From the cell containing the given text, extract its center point as [x, y] coordinate. 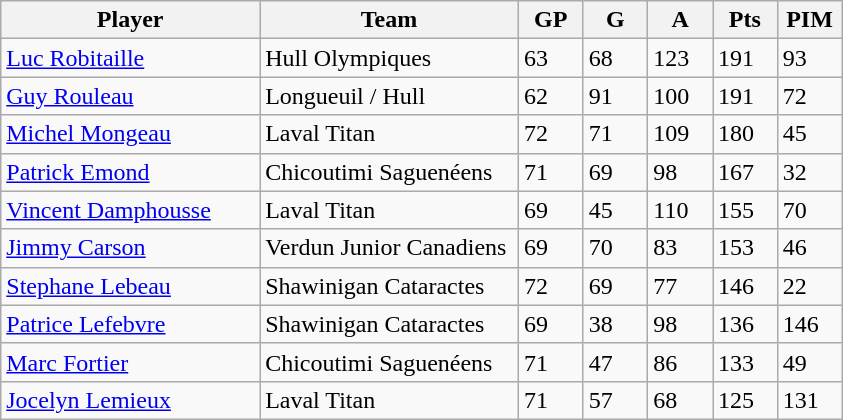
155 [744, 210]
38 [616, 324]
A [680, 20]
110 [680, 210]
86 [680, 362]
133 [744, 362]
57 [616, 400]
109 [680, 134]
63 [550, 58]
Jocelyn Lemieux [130, 400]
46 [810, 248]
125 [744, 400]
Hull Olympiques [390, 58]
G [616, 20]
77 [680, 286]
Guy Rouleau [130, 96]
Team [390, 20]
22 [810, 286]
180 [744, 134]
131 [810, 400]
Patrice Lefebvre [130, 324]
Jimmy Carson [130, 248]
Marc Fortier [130, 362]
Pts [744, 20]
123 [680, 58]
Vincent Damphousse [130, 210]
47 [616, 362]
167 [744, 172]
49 [810, 362]
Player [130, 20]
91 [616, 96]
GP [550, 20]
153 [744, 248]
Patrick Emond [130, 172]
32 [810, 172]
83 [680, 248]
Longueuil / Hull [390, 96]
Stephane Lebeau [130, 286]
100 [680, 96]
PIM [810, 20]
62 [550, 96]
Luc Robitaille [130, 58]
93 [810, 58]
136 [744, 324]
Michel Mongeau [130, 134]
Verdun Junior Canadiens [390, 248]
